Extract the [X, Y] coordinate from the center of the cell holding the provided text.  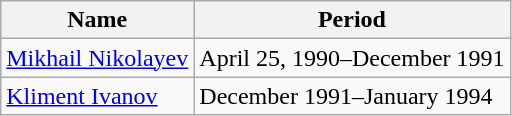
Period [352, 20]
Name [98, 20]
December 1991–January 1994 [352, 96]
April 25, 1990–December 1991 [352, 58]
Mikhail Nikolayev [98, 58]
Kliment Ivanov [98, 96]
